Pinpoint the cell where the given text exists, returning its [x, y] midpoint coordinate. 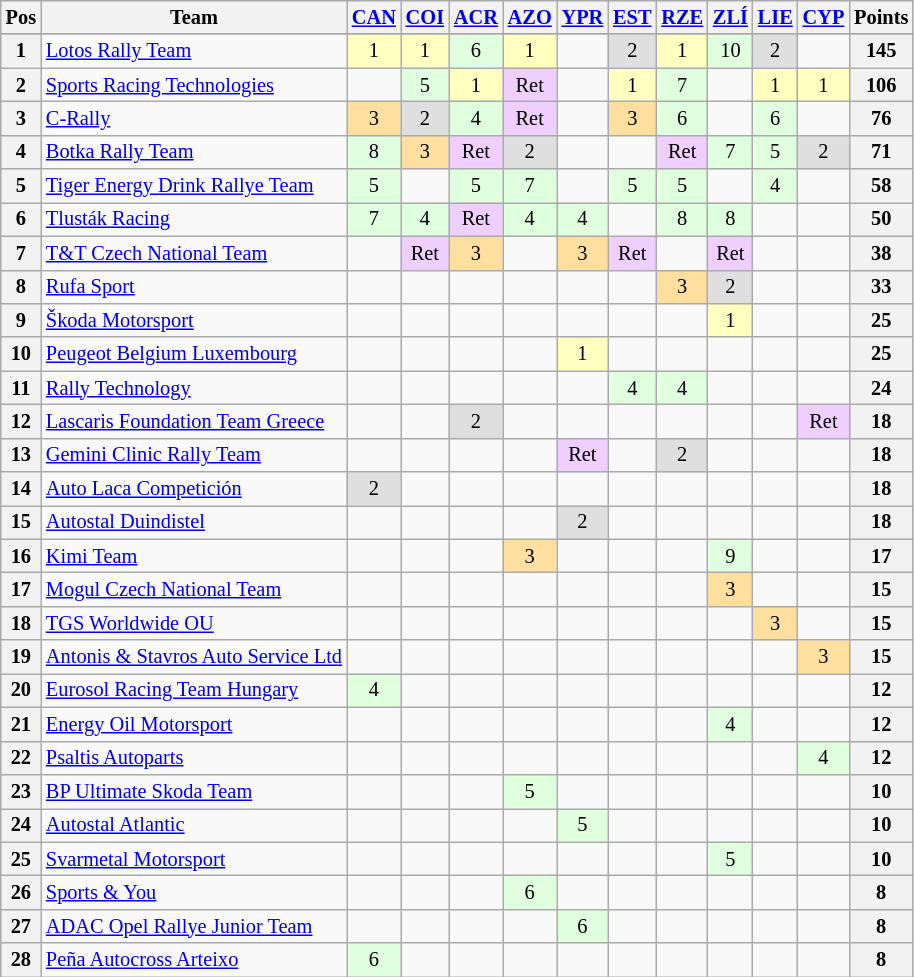
76 [881, 118]
Gemini Clinic Rally Team [194, 455]
Autostal Atlantic [194, 825]
Rally Technology [194, 388]
LIE [776, 17]
Sports Racing Technologies [194, 85]
58 [881, 186]
COI [425, 17]
71 [881, 152]
22 [21, 758]
19 [21, 657]
TGS Worldwide OU [194, 623]
AZO [530, 17]
Svarmetal Motorsport [194, 859]
Sports & You [194, 892]
Eurosol Racing Team Hungary [194, 690]
CYP [824, 17]
Antonis & Stavros Auto Service Ltd [194, 657]
14 [21, 489]
50 [881, 219]
20 [21, 690]
28 [21, 960]
Auto Laca Competición [194, 489]
16 [21, 556]
Psaltis Autoparts [194, 758]
Lascaris Foundation Team Greece [194, 421]
Peña Autocross Arteixo [194, 960]
T&T Czech National Team [194, 253]
EST [632, 17]
Tlusták Racing [194, 219]
106 [881, 85]
27 [21, 926]
C-Rally [194, 118]
Kimi Team [194, 556]
Pos [21, 17]
RZE [682, 17]
ADAC Opel Rallye Junior Team [194, 926]
145 [881, 51]
Rufa Sport [194, 287]
Points [881, 17]
Tiger Energy Drink Rallye Team [194, 186]
Lotos Rally Team [194, 51]
BP Ultimate Skoda Team [194, 791]
13 [21, 455]
Škoda Motorsport [194, 320]
YPR [583, 17]
ZLÍ [730, 17]
ACR [476, 17]
26 [21, 892]
23 [21, 791]
Peugeot Belgium Luxembourg [194, 354]
Mogul Czech National Team [194, 589]
33 [881, 287]
Energy Oil Motorsport [194, 724]
21 [21, 724]
11 [21, 388]
Team [194, 17]
Autostal Duindistel [194, 522]
38 [881, 253]
CAN [374, 17]
Botka Rally Team [194, 152]
